Find where the given text appears and provide that cell's center as (X, Y) coordinate. 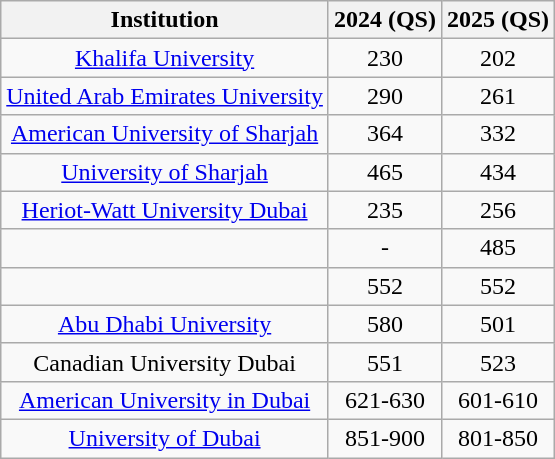
Khalifa University (165, 58)
364 (384, 134)
801-850 (498, 438)
- (384, 248)
Canadian University Dubai (165, 362)
University of Dubai (165, 438)
551 (384, 362)
Institution (165, 20)
256 (498, 210)
230 (384, 58)
851-900 (384, 438)
580 (384, 324)
332 (498, 134)
Heriot-Watt University Dubai (165, 210)
2025 (QS) (498, 20)
501 (498, 324)
202 (498, 58)
University of Sharjah (165, 172)
621-630 (384, 400)
United Arab Emirates University (165, 96)
465 (384, 172)
235 (384, 210)
2024 (QS) (384, 20)
American University in Dubai (165, 400)
Abu Dhabi University (165, 324)
434 (498, 172)
523 (498, 362)
American University of Sharjah (165, 134)
485 (498, 248)
261 (498, 96)
290 (384, 96)
601-610 (498, 400)
